From the cell containing the given text, extract its center point as (X, Y) coordinate. 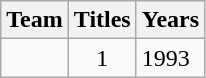
1 (102, 58)
1993 (170, 58)
Titles (102, 20)
Team (35, 20)
Years (170, 20)
